Capture the cell that displays the provided text and extract its (x, y) central coordinate. 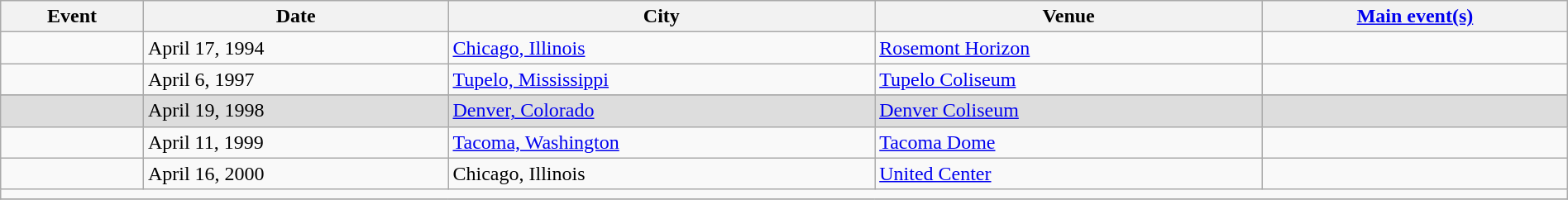
April 17, 1994 (296, 48)
Rosemont Horizon (1068, 48)
Tacoma Dome (1068, 142)
Main event(s) (1416, 17)
April 6, 1997 (296, 79)
Tupelo Coliseum (1068, 79)
Event (73, 17)
Tupelo, Mississippi (662, 79)
Venue (1068, 17)
April 16, 2000 (296, 174)
United Center (1068, 174)
Denver, Colorado (662, 111)
Denver Coliseum (1068, 111)
April 19, 1998 (296, 111)
Date (296, 17)
April 11, 1999 (296, 142)
Tacoma, Washington (662, 142)
City (662, 17)
